Provide the (X, Y) coordinate of the cell's center where the given text is located.  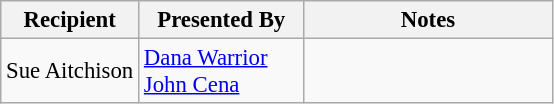
Dana WarriorJohn Cena (222, 72)
Sue Aitchison (70, 72)
Recipient (70, 20)
Notes (428, 20)
Presented By (222, 20)
